Extract the (X, Y) coordinate from the center of the cell holding the provided text.  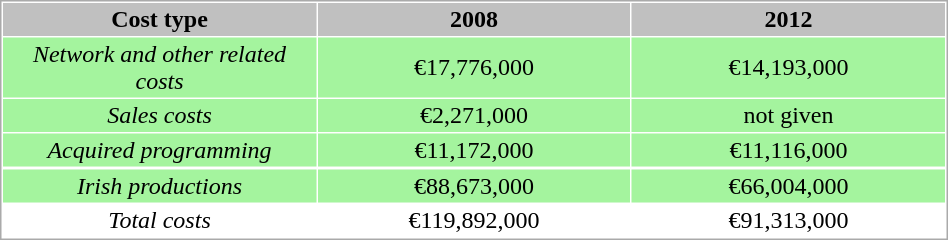
€11,172,000 (474, 150)
€17,776,000 (474, 68)
Cost type (160, 20)
€66,004,000 (788, 186)
€119,892,000 (474, 220)
2008 (474, 20)
Irish productions (160, 186)
not given (788, 116)
Network and other related costs (160, 68)
Acquired programming (160, 150)
2012 (788, 20)
€2,271,000 (474, 116)
Total costs (160, 220)
€11,116,000 (788, 150)
€91,313,000 (788, 220)
€88,673,000 (474, 186)
€14,193,000 (788, 68)
Sales costs (160, 116)
